Identify which cell holds the provided text, then report its [X, Y] central coordinate. 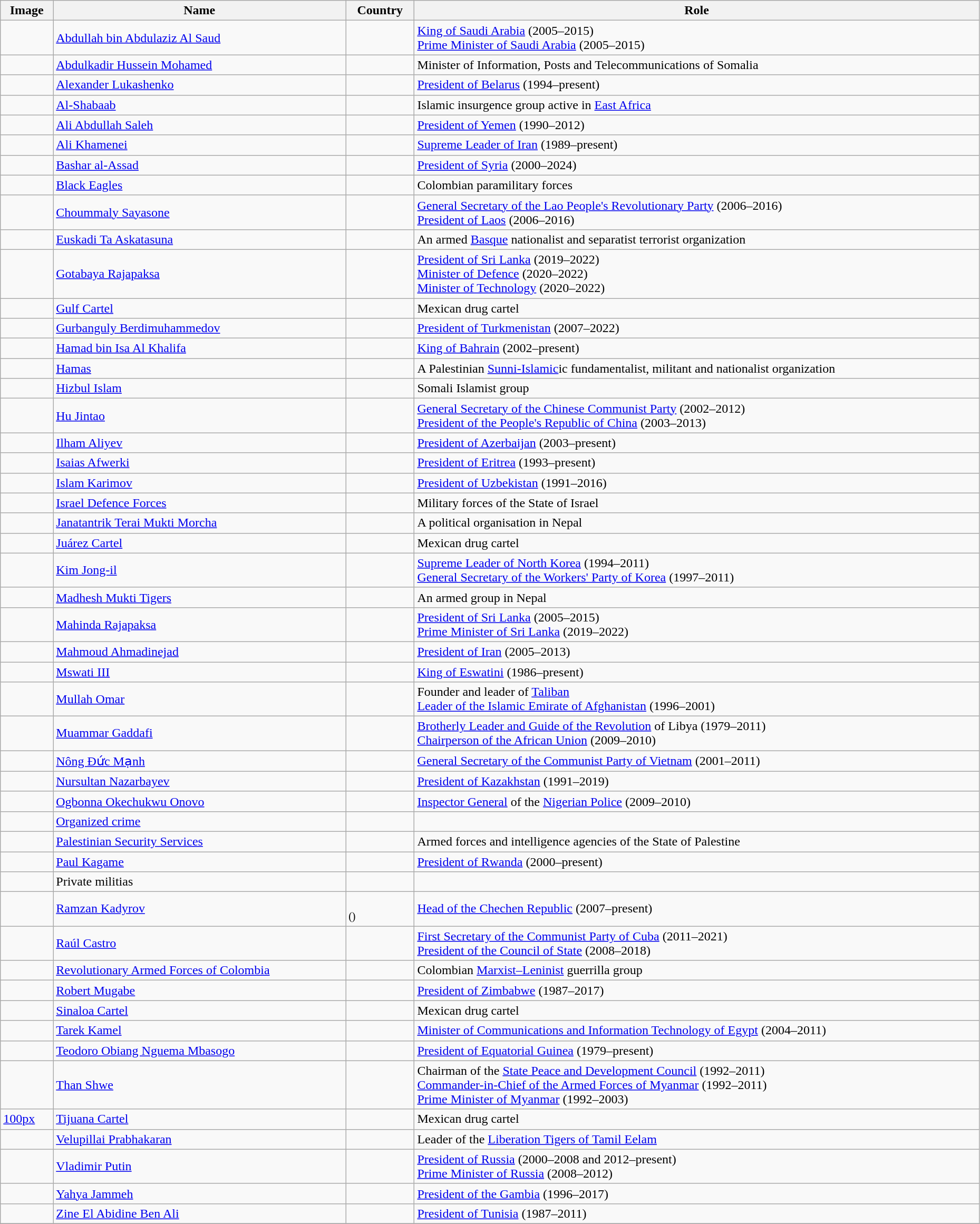
Founder and leader of TalibanLeader of the Islamic Emirate of Afghanistan (1996–2001) [697, 699]
() [380, 909]
President of Sri Lanka (2005–2015)Prime Minister of Sri Lanka (2019–2022) [697, 624]
Zine El Abidine Ben Ali [199, 1213]
Palestinian Security Services [199, 841]
Sinaloa Cartel [199, 1011]
Abdulkadir Hussein Mohamed [199, 65]
Abdullah bin Abdulaziz Al Saud [199, 38]
Tijuana Cartel [199, 1119]
Organized crime [199, 821]
Mahmoud Ahmadinejad [199, 652]
Hizbul Islam [199, 388]
Raúl Castro [199, 944]
Janatantrik Terai Mukti Morcha [199, 523]
Black Eagles [199, 185]
Alexander Lukashenko [199, 85]
Private militias [199, 882]
Hamas [199, 368]
Islamic insurgence group active in East Africa [697, 105]
Supreme Leader of North Korea (1994–2011)General Secretary of the Workers' Party of Korea (1997–2011) [697, 570]
Al-Shabaab [199, 105]
General Secretary of the Chinese Communist Party (2002–2012)President of the People's Republic of China (2003–2013) [697, 415]
Juárez Cartel [199, 543]
President of Equatorial Guinea (1979–present) [697, 1051]
President of Turkmenistan (2007–2022) [697, 328]
King of Saudi Arabia (2005–2015)Prime Minister of Saudi Arabia (2005–2015) [697, 38]
President of Yemen (1990–2012) [697, 125]
Robert Mugabe [199, 990]
Gurbanguly Berdimuhammedov [199, 328]
Minister of Information, Posts and Telecommunications of Somalia [697, 65]
Name [199, 11]
A Palestinian Sunni-Islamicic fundamentalist, militant and nationalist organization [697, 368]
Choummaly Sayasone [199, 212]
Nursultan Nazarbayev [199, 781]
King of Eswatini (1986–present) [697, 672]
President of Eritrea (1993–present) [697, 463]
A political organisation in Nepal [697, 523]
President of Zimbabwe (1987–2017) [697, 990]
Colombian paramilitary forces [697, 185]
King of Bahrain (2002–present) [697, 348]
First Secretary of the Communist Party of Cuba (2011–2021)President of the Council of State (2008–2018) [697, 944]
Madhesh Mukti Tigers [199, 597]
President of Uzbekistan (1991–2016) [697, 483]
Minister of Communications and Information Technology of Egypt (2004–2011) [697, 1031]
Brotherly Leader and Guide of the Revolution of Libya (1979–2011)Chairperson of the African Union (2009–2010) [697, 734]
Hu Jintao [199, 415]
Head of the Chechen Republic (2007–present) [697, 909]
Mullah Omar [199, 699]
Image [27, 11]
Velupillai Prabhakaran [199, 1139]
Ali Abdullah Saleh [199, 125]
Mswati III [199, 672]
Yahya Jammeh [199, 1193]
Military forces of the State of Israel [697, 503]
Mahinda Rajapaksa [199, 624]
President of Azerbaijan (2003–present) [697, 443]
President of Tunisia (1987–2011) [697, 1213]
Bashar al-Assad [199, 165]
Revolutionary Armed Forces of Colombia [199, 970]
Than Shwe [199, 1085]
President of Sri Lanka (2019–2022)Minister of Defence (2020–2022)Minister of Technology (2020–2022) [697, 274]
Role [697, 11]
An armed group in Nepal [697, 597]
President of Belarus (1994–present) [697, 85]
Gulf Cartel [199, 308]
President of Russia (2000–2008 and 2012–present)Prime Minister of Russia (2008–2012) [697, 1166]
Paul Kagame [199, 862]
Ramzan Kadyrov [199, 909]
Nông Đức Mạnh [199, 761]
Teodoro Obiang Nguema Mbasogo [199, 1051]
President of Kazakhstan (1991–2019) [697, 781]
Inspector General of the Nigerian Police (2009–2010) [697, 801]
President of Rwanda (2000–present) [697, 862]
President of the Gambia (1996–2017) [697, 1193]
Colombian Marxist–Leninist guerrilla group [697, 970]
Country [380, 11]
Isaias Afwerki [199, 463]
General Secretary of the Communist Party of Vietnam (2001–2011) [697, 761]
Leader of the Liberation Tigers of Tamil Eelam [697, 1139]
Somali Islamist group [697, 388]
Ali Khamenei [199, 145]
Supreme Leader of Iran (1989–present) [697, 145]
Armed forces and intelligence agencies of the State of Palestine [697, 841]
Ogbonna Okechukwu Onovo [199, 801]
Hamad bin Isa Al Khalifa [199, 348]
Israel Defence Forces [199, 503]
Gotabaya Rajapaksa [199, 274]
Kim Jong-il [199, 570]
Euskadi Ta Askatasuna [199, 239]
An armed Basque nationalist and separatist terrorist organization [697, 239]
General Secretary of the Lao People's Revolutionary Party (2006–2016)President of Laos (2006–2016) [697, 212]
President of Syria (2000–2024) [697, 165]
100px [27, 1119]
President of Iran (2005–2013) [697, 652]
Tarek Kamel [199, 1031]
Islam Karimov [199, 483]
Ilham Aliyev [199, 443]
Muammar Gaddafi [199, 734]
Vladimir Putin [199, 1166]
